Provide the (x, y) coordinate of the cell's center where the given text is located.  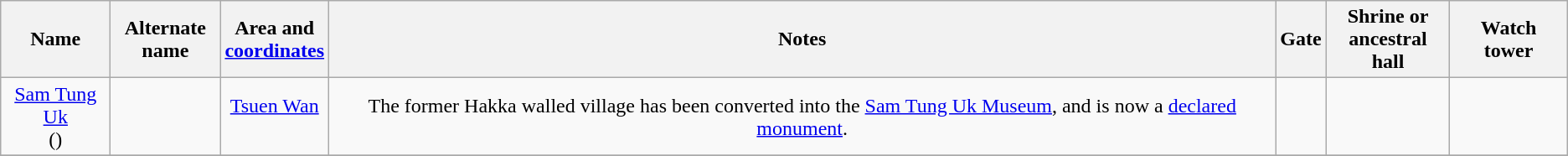
Name (55, 39)
Area andcoordinates (275, 39)
Notes (802, 39)
Shrine orancestral hall (1388, 39)
The former Hakka walled village has been converted into the Sam Tung Uk Museum, and is now a declared monument. (802, 117)
Sam Tung Uk() (55, 117)
Watch tower (1509, 39)
Alternate name (166, 39)
Tsuen Wan (275, 117)
Gate (1301, 39)
